Provide the (X, Y) coordinate of the cell's center where the given text is located.  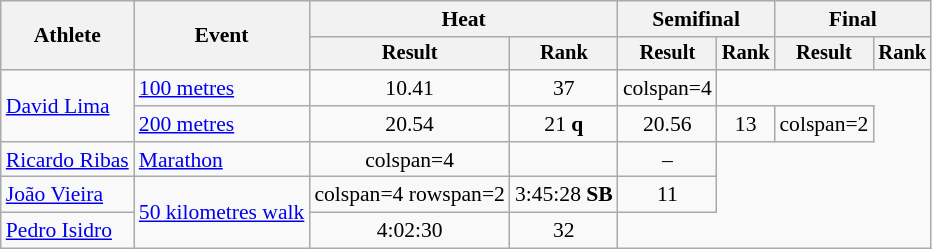
colspan=2 (824, 124)
Ricardo Ribas (68, 160)
Final (852, 19)
David Lima (68, 106)
4:02:30 (410, 231)
3:45:28 SB (564, 195)
– (668, 160)
Event (222, 36)
Semifinal (696, 19)
21 q (564, 124)
32 (564, 231)
200 metres (222, 124)
11 (668, 195)
Athlete (68, 36)
Heat (463, 19)
13 (746, 124)
Pedro Isidro (68, 231)
20.54 (410, 124)
João Vieira (68, 195)
100 metres (222, 88)
50 kilometres walk (222, 212)
Marathon (222, 160)
20.56 (668, 124)
colspan=4 rowspan=2 (410, 195)
37 (564, 88)
10.41 (410, 88)
